Identify which cell holds the provided text, then report its [x, y] central coordinate. 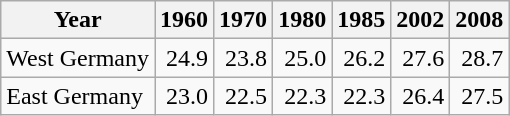
27.5 [480, 96]
1960 [184, 20]
Year [78, 20]
23.0 [184, 96]
25.0 [302, 58]
22.5 [244, 96]
1985 [362, 20]
26.4 [420, 96]
2002 [420, 20]
2008 [480, 20]
West Germany [78, 58]
27.6 [420, 58]
23.8 [244, 58]
26.2 [362, 58]
1980 [302, 20]
24.9 [184, 58]
28.7 [480, 58]
East Germany [78, 96]
1970 [244, 20]
